Find where the given text appears and provide that cell's center as (X, Y) coordinate. 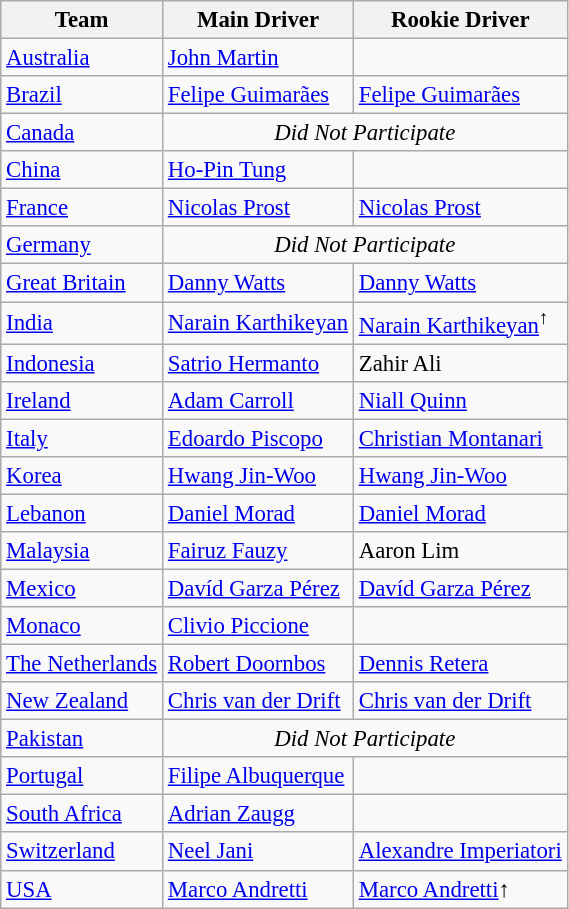
Brazil (82, 95)
Christian Montanari (460, 438)
Malaysia (82, 551)
India (82, 323)
Monaco (82, 626)
Korea (82, 476)
Marco Andretti↑ (460, 889)
France (82, 208)
Adam Carroll (258, 400)
Pakistan (82, 739)
John Martin (258, 58)
Australia (82, 58)
Filipe Albuquerque (258, 776)
The Netherlands (82, 664)
Ireland (82, 400)
Mexico (82, 588)
Narain Karthikeyan (258, 323)
Clivio Piccione (258, 626)
Ho-Pin Tung (258, 170)
Portugal (82, 776)
Italy (82, 438)
Marco Andretti (258, 889)
Main Driver (258, 20)
New Zealand (82, 701)
Lebanon (82, 513)
Edoardo Piscopo (258, 438)
Germany (82, 245)
China (82, 170)
Aaron Lim (460, 551)
Satrio Hermanto (258, 363)
Zahir Ali (460, 363)
Team (82, 20)
Great Britain (82, 283)
Alexandre Imperiatori (460, 852)
Neel Jani (258, 852)
Rookie Driver (460, 20)
Switzerland (82, 852)
Robert Doornbos (258, 664)
Narain Karthikeyan↑ (460, 323)
Indonesia (82, 363)
Dennis Retera (460, 664)
South Africa (82, 814)
USA (82, 889)
Adrian Zaugg (258, 814)
Niall Quinn (460, 400)
Fairuz Fauzy (258, 551)
Canada (82, 133)
